Locate the cell with the specified text and output its [X, Y] center coordinate. 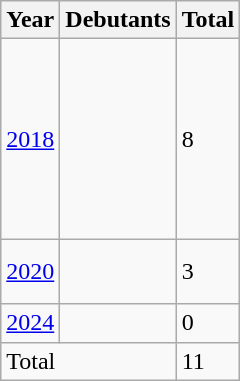
3 [208, 272]
0 [208, 323]
Debutants [118, 20]
2024 [30, 323]
11 [208, 361]
8 [208, 139]
Year [30, 20]
2020 [30, 272]
2018 [30, 139]
